Scan for the cell matching the given text and deliver its [x, y] coordinate at center. 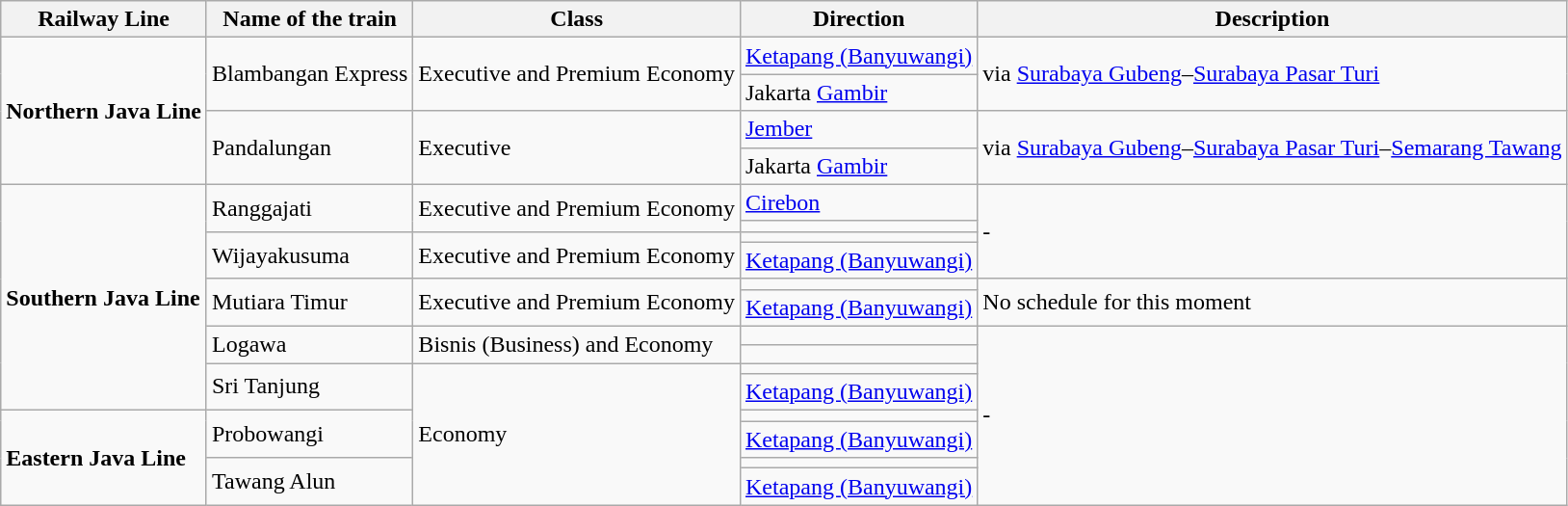
Pandalungan [309, 147]
Tawang Alun [309, 482]
Ranggajati [309, 208]
Wijayakusuma [309, 254]
Direction [858, 19]
Bisnis (Business) and Economy [577, 344]
Probowangi [309, 434]
Economy [577, 434]
Name of the train [309, 19]
via Surabaya Gubeng–Surabaya Pasar Turi [1272, 74]
Southern Java Line [104, 297]
Description [1272, 19]
No schedule for this moment [1272, 303]
Northern Java Line [104, 111]
Mutiara Timur [309, 303]
Railway Line [104, 19]
Class [577, 19]
via Surabaya Gubeng–Surabaya Pasar Turi–Semarang Tawang [1272, 147]
Blambangan Express [309, 74]
Eastern Java Line [104, 458]
Jember [858, 129]
Executive [577, 147]
Sri Tanjung [309, 386]
Cirebon [858, 202]
Logawa [309, 344]
